Find where the given text appears and provide that cell's center as (x, y) coordinate. 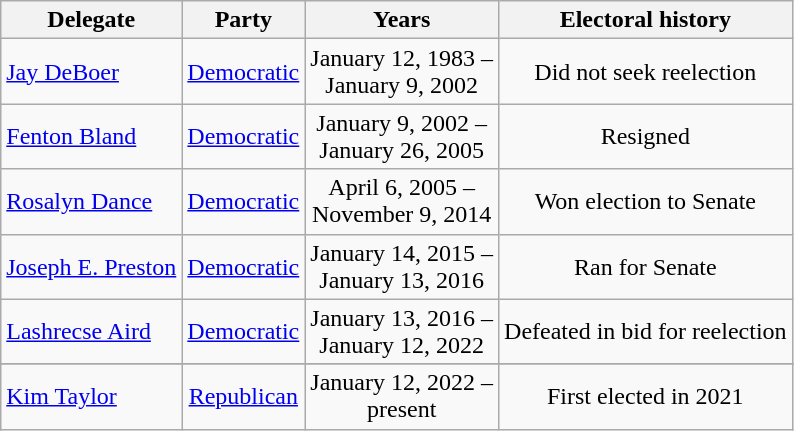
Joseph E. Preston (92, 266)
Lashrecse Aird (92, 332)
Rosalyn Dance (92, 202)
January 14, 2015 –January 13, 2016 (402, 266)
April 6, 2005 –November 9, 2014 (402, 202)
January 13, 2016 –January 12, 2022 (402, 332)
Ran for Senate (646, 266)
Party (244, 20)
Resigned (646, 136)
Kim Taylor (92, 396)
January 12, 1983 –January 9, 2002 (402, 72)
Republican (244, 396)
Delegate (92, 20)
January 12, 2022 –present (402, 396)
Electoral history (646, 20)
First elected in 2021 (646, 396)
Did not seek reelection (646, 72)
January 9, 2002 –January 26, 2005 (402, 136)
Won election to Senate (646, 202)
Jay DeBoer (92, 72)
Defeated in bid for reelection (646, 332)
Fenton Bland (92, 136)
Years (402, 20)
